Find where the given text appears and provide that cell's center as (x, y) coordinate. 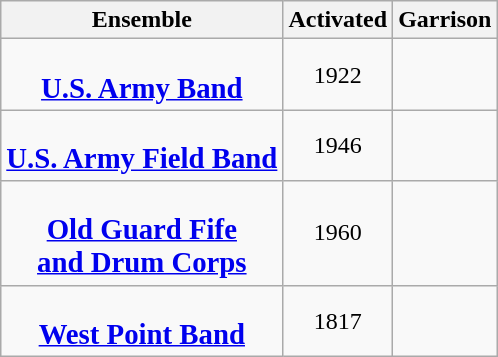
Activated (338, 20)
1922 (338, 74)
U.S. Army Field Band (142, 146)
1946 (338, 146)
1960 (338, 233)
West Point Band (142, 320)
U.S. Army Band (142, 74)
Garrison (445, 20)
Ensemble (142, 20)
Old Guard Fife and Drum Corps (142, 233)
1817 (338, 320)
